From the cell containing the given text, extract its center point as [x, y] coordinate. 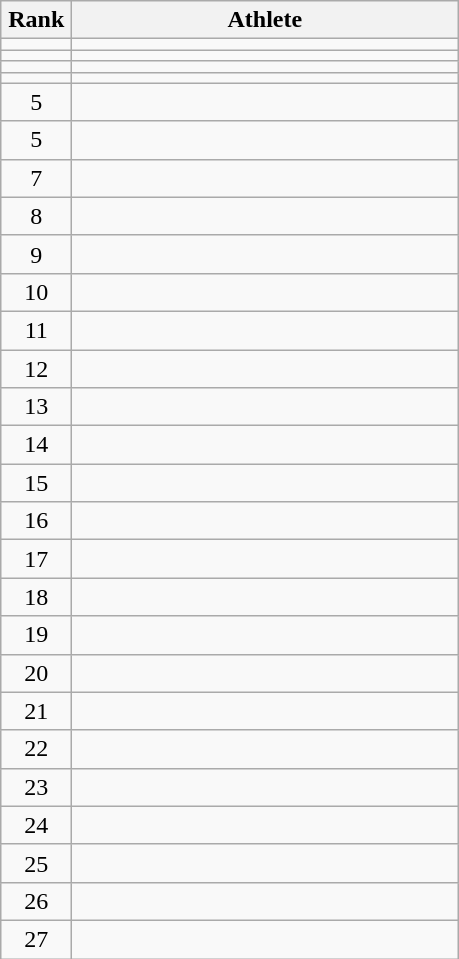
23 [36, 787]
21 [36, 711]
Rank [36, 20]
11 [36, 330]
15 [36, 483]
9 [36, 254]
18 [36, 597]
24 [36, 825]
13 [36, 407]
20 [36, 673]
10 [36, 292]
27 [36, 939]
26 [36, 901]
16 [36, 521]
25 [36, 863]
12 [36, 369]
7 [36, 178]
Athlete [265, 20]
19 [36, 635]
8 [36, 216]
22 [36, 749]
14 [36, 445]
17 [36, 559]
